Search for the cell housing the specified text and yield its [X, Y] center coordinate. 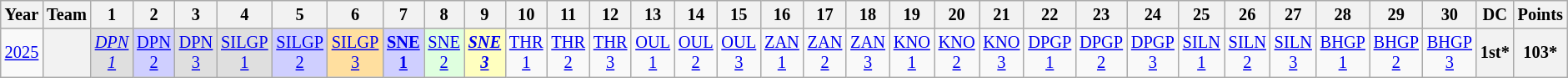
SILN2 [1247, 53]
19 [912, 14]
THR3 [610, 53]
21 [1002, 14]
3 [196, 14]
20 [957, 14]
2 [153, 14]
6 [355, 14]
SILN3 [1294, 53]
THR2 [568, 53]
18 [868, 14]
24 [1153, 14]
DPN2 [153, 53]
KNO1 [912, 53]
ZAN1 [782, 53]
Year [22, 14]
17 [825, 14]
BHGP3 [1450, 53]
14 [696, 14]
25 [1202, 14]
4 [244, 14]
30 [1450, 14]
29 [1396, 14]
11 [568, 14]
1 [112, 14]
27 [1294, 14]
10 [526, 14]
SNE1 [403, 53]
16 [782, 14]
28 [1343, 14]
7 [403, 14]
Points [1540, 14]
SILGP3 [355, 53]
BHGP2 [1396, 53]
ZAN2 [825, 53]
103* [1540, 53]
23 [1101, 14]
15 [739, 14]
BHGP1 [1343, 53]
SILGP1 [244, 53]
DPN1 [112, 53]
KNO2 [957, 53]
DC [1495, 14]
SILGP2 [300, 53]
5 [300, 14]
SNE3 [485, 53]
DPGP2 [1101, 53]
ZAN3 [868, 53]
1st* [1495, 53]
22 [1050, 14]
OUL2 [696, 53]
26 [1247, 14]
2025 [22, 53]
OUL3 [739, 53]
THR1 [526, 53]
Team [67, 14]
DPGP1 [1050, 53]
OUL1 [653, 53]
13 [653, 14]
DPGP3 [1153, 53]
DPN3 [196, 53]
9 [485, 14]
SILN1 [1202, 53]
KNO3 [1002, 53]
8 [443, 14]
12 [610, 14]
SNE2 [443, 53]
